Capture the cell that displays the provided text and extract its [X, Y] central coordinate. 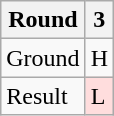
Result [43, 96]
3 [99, 20]
L [99, 96]
Ground [43, 58]
H [99, 58]
Round [43, 20]
